Scan for the cell matching the given text and deliver its (x, y) coordinate at center. 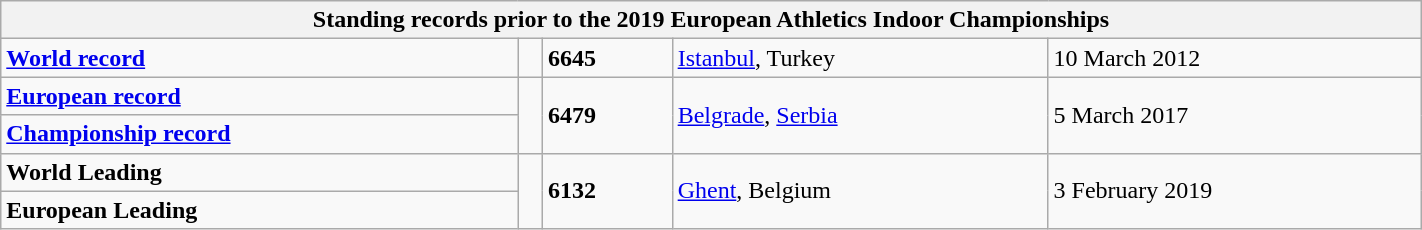
5 March 2017 (1234, 115)
3 February 2019 (1234, 191)
Belgrade, Serbia (860, 115)
World record (260, 58)
European record (260, 96)
6479 (607, 115)
6132 (607, 191)
World Leading (260, 172)
10 March 2012 (1234, 58)
Standing records prior to the 2019 European Athletics Indoor Championships (711, 20)
6645 (607, 58)
Istanbul, Turkey (860, 58)
European Leading (260, 210)
Ghent, Belgium (860, 191)
Championship record (260, 134)
